Determine the [x, y] coordinate at the center of the cell enclosing the given text.  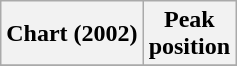
Peakposition [189, 34]
Chart (2002) [72, 34]
